Provide the [X, Y] coordinate of the cell's center where the given text is located.  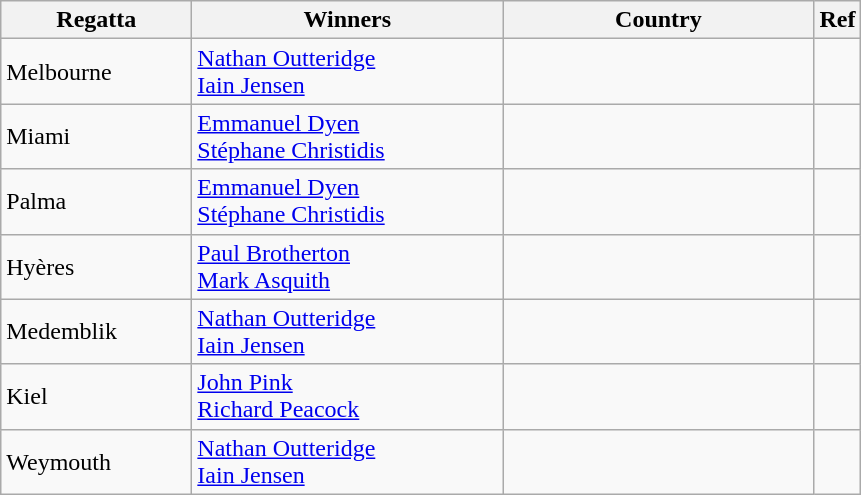
Country [658, 20]
Paul BrothertonMark Asquith [348, 266]
Medemblik [96, 332]
Winners [348, 20]
Regatta [96, 20]
Hyères [96, 266]
Miami [96, 136]
Melbourne [96, 72]
Palma [96, 202]
Weymouth [96, 462]
John PinkRichard Peacock [348, 396]
Kiel [96, 396]
Ref [838, 20]
